From the cell containing the given text, extract its center point as [X, Y] coordinate. 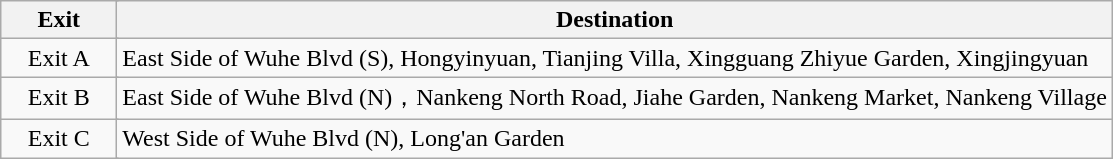
East Side of Wuhe Blvd (N)，Nankeng North Road, Jiahe Garden, Nankeng Market, Nankeng Village [615, 98]
Destination [615, 20]
West Side of Wuhe Blvd (N), Long'an Garden [615, 138]
East Side of Wuhe Blvd (S), Hongyinyuan, Tianjing Villa, Xingguang Zhiyue Garden, Xingjingyuan [615, 58]
Exit A [59, 58]
Exit B [59, 98]
Exit C [59, 138]
Exit [59, 20]
